Scan for the cell matching the given text and deliver its (X, Y) coordinate at center. 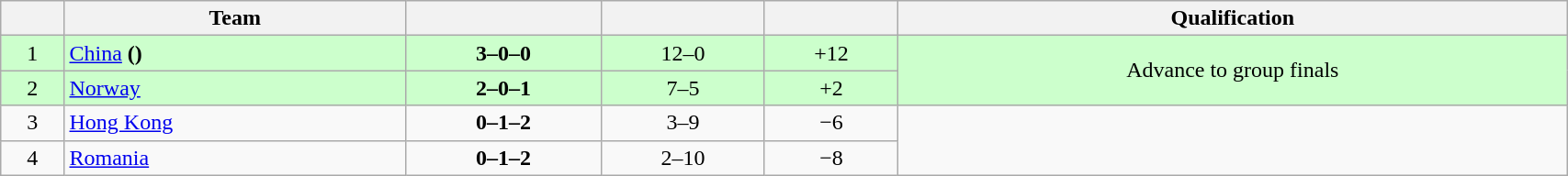
Advance to group finals (1233, 71)
3–0–0 (503, 53)
Hong Kong (235, 123)
4 (33, 158)
2–10 (683, 158)
2 (33, 88)
3–9 (683, 123)
+12 (831, 53)
2–0–1 (503, 88)
Romania (235, 158)
−8 (831, 158)
Norway (235, 88)
3 (33, 123)
China () (235, 53)
12–0 (683, 53)
1 (33, 53)
−6 (831, 123)
+2 (831, 88)
Qualification (1233, 18)
Team (235, 18)
7–5 (683, 88)
